Return [X, Y] of the center of cell containing provided text 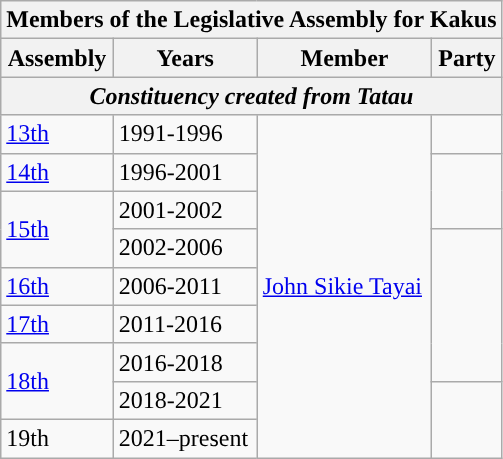
John Sikie Tayai [344, 286]
15th [58, 229]
2001-2002 [185, 210]
2002-2006 [185, 248]
Assembly [58, 58]
17th [58, 324]
2016-2018 [185, 362]
19th [58, 438]
2006-2011 [185, 286]
Party [467, 58]
16th [58, 286]
1991-1996 [185, 134]
2018-2021 [185, 400]
13th [58, 134]
1996-2001 [185, 172]
2021–present [185, 438]
Constituency created from Tatau [252, 96]
Members of the Legislative Assembly for Kakus [252, 20]
14th [58, 172]
2011-2016 [185, 324]
18th [58, 381]
Member [344, 58]
Years [185, 58]
